Detect which cell encompasses the target text, then output its [X, Y] center coordinate. 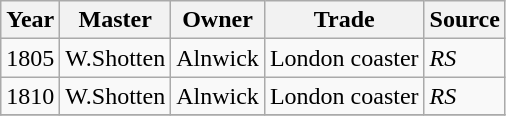
Owner [218, 20]
Master [116, 20]
Year [30, 20]
1805 [30, 58]
1810 [30, 96]
Trade [344, 20]
Source [464, 20]
